Output the (x, y) coordinate of the center of the cell containing the given text.  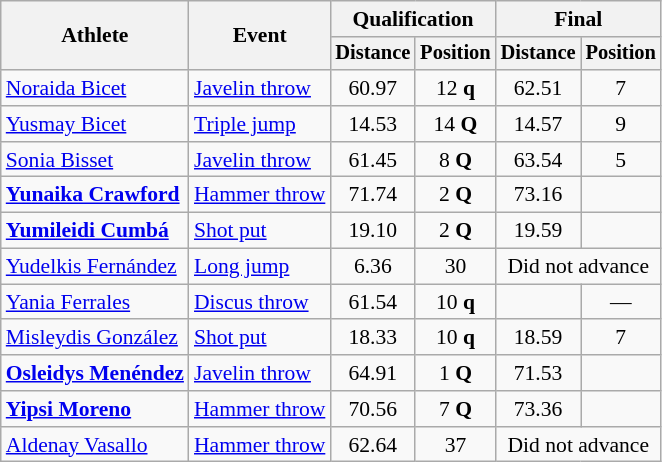
73.16 (538, 195)
14.57 (538, 124)
9 (621, 124)
61.45 (372, 160)
Yunaika Crawford (95, 195)
Qualification (412, 19)
Yumileidi Cumbá (95, 231)
71.53 (538, 373)
— (621, 302)
Sonia Bisset (95, 160)
Yipsi Moreno (95, 409)
12 q (455, 88)
1 Q (455, 373)
19.10 (372, 231)
18.59 (538, 338)
8 Q (455, 160)
Noraida Bicet (95, 88)
Long jump (260, 267)
70.56 (372, 409)
71.74 (372, 195)
Yudelkis Fernández (95, 267)
Osleidys Menéndez (95, 373)
18.33 (372, 338)
73.36 (538, 409)
61.54 (372, 302)
60.97 (372, 88)
Discus throw (260, 302)
5 (621, 160)
14.53 (372, 124)
30 (455, 267)
Event (260, 36)
64.91 (372, 373)
Yania Ferrales (95, 302)
Yusmay Bicet (95, 124)
62.51 (538, 88)
63.54 (538, 160)
6.36 (372, 267)
19.59 (538, 231)
Did not advance (578, 267)
Triple jump (260, 124)
Misleydis González (95, 338)
7 Q (455, 409)
Final (578, 19)
Athlete (95, 36)
14 Q (455, 124)
